Output the [x, y] coordinate of the center of the cell containing the given text.  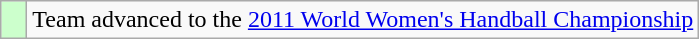
Team advanced to the 2011 World Women's Handball Championship [363, 20]
